Scan for the cell matching the given text and deliver its [x, y] coordinate at center. 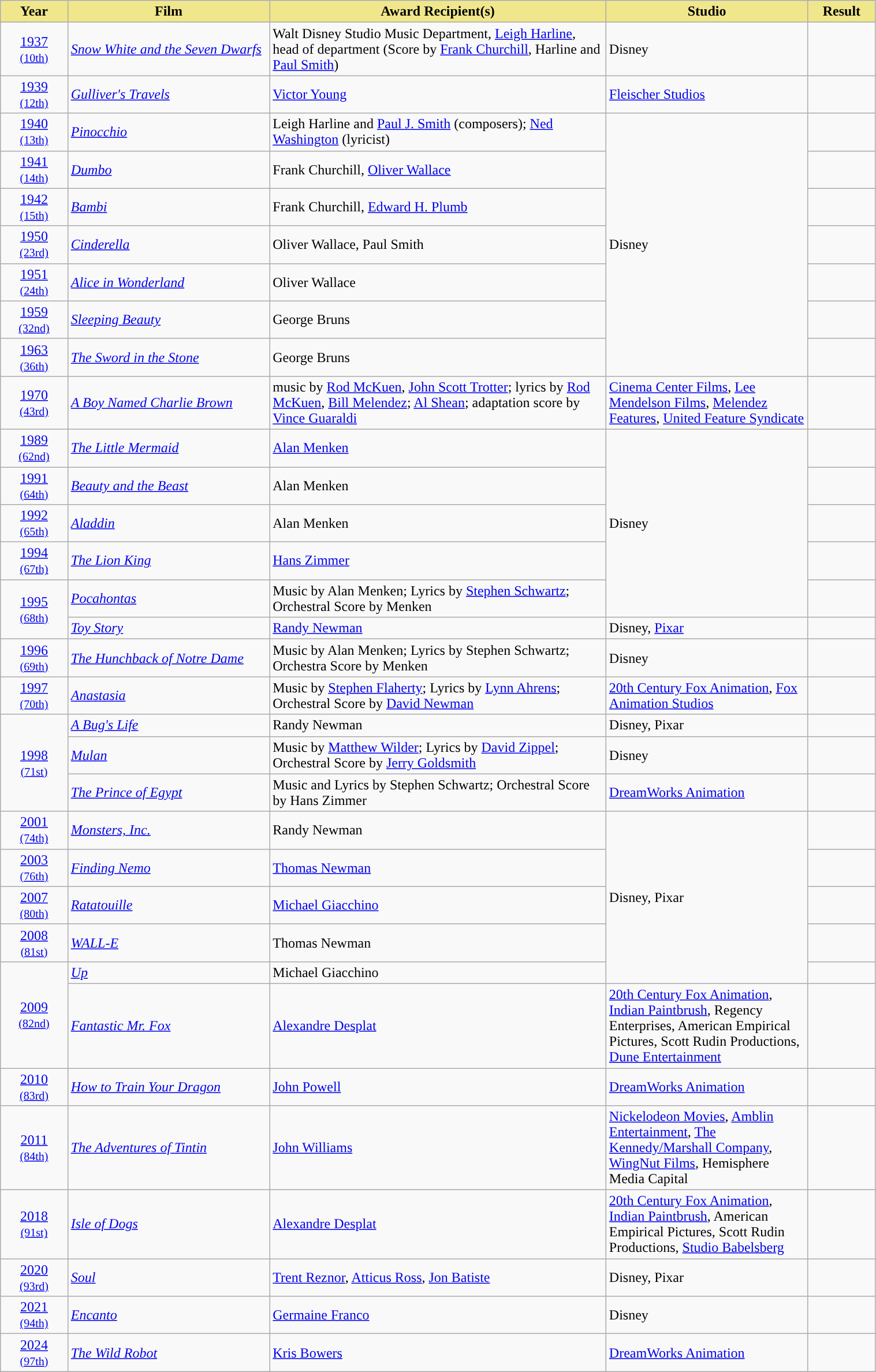
1951(24th) [34, 282]
The Wild Robot [169, 1352]
2010(83rd) [34, 1087]
1970(43rd) [34, 402]
Award Recipient(s) [438, 12]
Leigh Harline and Paul J. Smith (composers); Ned Washington (lyricist) [438, 132]
The Lion King [169, 561]
2018(91st) [34, 1224]
Frank Churchill, Edward H. Plumb [438, 207]
A Bug's Life [169, 725]
Ratatouille [169, 905]
Trent Reznor, Atticus Ross, Jon Batiste [438, 1277]
How to Train Your Dragon [169, 1087]
1940(13th) [34, 132]
Sleeping Beauty [169, 320]
Pinocchio [169, 132]
The Adventures of Tintin [169, 1148]
Soul [169, 1277]
Up [169, 972]
Oliver Wallace [438, 282]
1942(15th) [34, 207]
Fantastic Mr. Fox [169, 1026]
Toy Story [169, 628]
2024(97th) [34, 1352]
Isle of Dogs [169, 1224]
2008(81st) [34, 942]
1941(14th) [34, 170]
John Williams [438, 1148]
2020(93rd) [34, 1277]
Music by Alan Menken; Lyrics by Stephen Schwartz; Orchestral Score by Menken [438, 598]
John Powell [438, 1087]
Frank Churchill, Oliver Wallace [438, 170]
1997(70th) [34, 695]
20th Century Fox Animation, Indian Paintbrush, Regency Enterprises, American Empirical Pictures, Scott Rudin Productions, Dune Entertainment [707, 1026]
Fleischer Studios [707, 95]
Germaine Franco [438, 1315]
Dumbo [169, 170]
Pocahontas [169, 598]
Encanto [169, 1315]
Film [169, 12]
Music by Alan Menken; Lyrics by Stephen Schwartz; Orchestra Score by Menken [438, 658]
The Hunchback of Notre Dame [169, 658]
2021(94th) [34, 1315]
Mulan [169, 755]
1939(12th) [34, 95]
Snow White and the Seven Dwarfs [169, 49]
Bambi [169, 207]
The Sword in the Stone [169, 357]
1989(62nd) [34, 448]
Alice in Wonderland [169, 282]
1995(68th) [34, 610]
Nickelodeon Movies, Amblin Entertainment, The Kennedy/Marshall Company, WingNut Films, Hemisphere Media Capital [707, 1148]
Music by Stephen Flaherty; Lyrics by Lynn Ahrens; Orchestral Score by David Newman [438, 695]
A Boy Named Charlie Brown [169, 402]
2007(80th) [34, 905]
2003(76th) [34, 867]
2011(84th) [34, 1148]
Oliver Wallace, Paul Smith [438, 245]
Kris Bowers [438, 1352]
2009(82nd) [34, 1015]
1937(10th) [34, 49]
1991(64th) [34, 485]
20th Century Fox Animation, Fox Animation Studios [707, 695]
1963(36th) [34, 357]
1996(69th) [34, 658]
Cinema Center Films, Lee Mendelson Films, Melendez Features, United Feature Syndicate [707, 402]
Beauty and the Beast [169, 485]
Gulliver's Travels [169, 95]
2001(74th) [34, 830]
20th Century Fox Animation, Indian Paintbrush, American Empirical Pictures, Scott Rudin Productions, Studio Babelsberg [707, 1224]
The Prince of Egypt [169, 792]
Result [842, 12]
Hans Zimmer [438, 561]
Studio [707, 12]
Music and Lyrics by Stephen Schwartz; Orchestral Score by Hans Zimmer [438, 792]
WALL-E [169, 942]
Finding Nemo [169, 867]
The Little Mermaid [169, 448]
Year [34, 12]
Monsters, Inc. [169, 830]
Music by Matthew Wilder; Lyrics by David Zippel; Orchestral Score by Jerry Goldsmith [438, 755]
1998(71st) [34, 763]
Cinderella [169, 245]
1994(67th) [34, 561]
Walt Disney Studio Music Department, Leigh Harline, head of department (Score by Frank Churchill, Harline and Paul Smith) [438, 49]
1950(23rd) [34, 245]
Anastasia [169, 695]
Victor Young [438, 95]
Aladdin [169, 523]
music by Rod McKuen, John Scott Trotter; lyrics by Rod McKuen, Bill Melendez; Al Shean; adaptation score by Vince Guaraldi [438, 402]
1959(32nd) [34, 320]
1992(65th) [34, 523]
